Output the [x, y] coordinate of the center of the cell containing the given text.  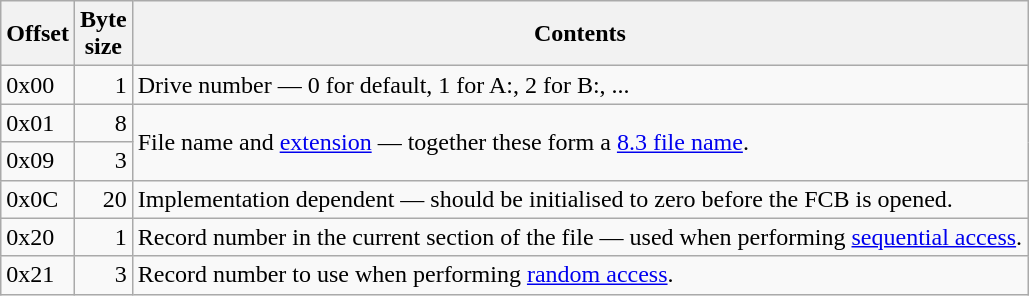
Record number in the current section of the file — used when performing sequential access. [580, 237]
Contents [580, 34]
0x20 [38, 237]
20 [103, 199]
Drive number — 0 for default, 1 for A:, 2 for B:, ... [580, 85]
Bytesize [103, 34]
Implementation dependent — should be initialised to zero before the FCB is opened. [580, 199]
Offset [38, 34]
0x09 [38, 161]
Record number to use when performing random access. [580, 275]
8 [103, 123]
0x01 [38, 123]
0x00 [38, 85]
File name and extension — together these form a 8.3 file name. [580, 142]
0x21 [38, 275]
0x0C [38, 199]
